Find where the given text appears and provide that cell's center as [X, Y] coordinate. 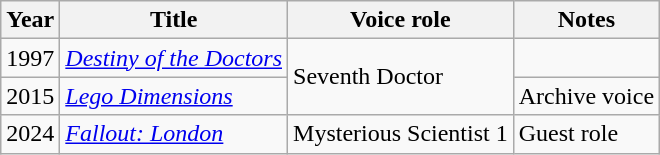
Fallout: London [174, 134]
Seventh Doctor [401, 77]
Title [174, 20]
Voice role [401, 20]
Mysterious Scientist 1 [401, 134]
Archive voice [586, 96]
Notes [586, 20]
Guest role [586, 134]
2024 [30, 134]
1997 [30, 58]
Year [30, 20]
Lego Dimensions [174, 96]
Destiny of the Doctors [174, 58]
2015 [30, 96]
